Extract the [x, y] coordinate from the center of the cell holding the provided text.  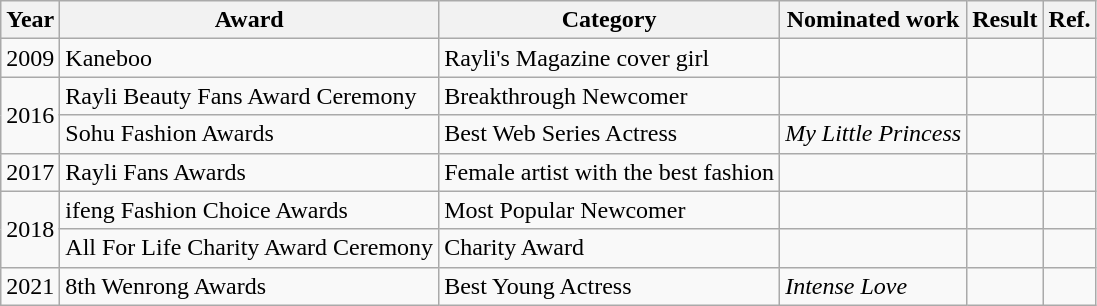
Best Web Series Actress [610, 134]
All For Life Charity Award Ceremony [250, 248]
Female artist with the best fashion [610, 172]
My Little Princess [874, 134]
Nominated work [874, 20]
Year [30, 20]
2017 [30, 172]
Sohu Fashion Awards [250, 134]
Charity Award [610, 248]
8th Wenrong Awards [250, 286]
Rayli Fans Awards [250, 172]
Result [1005, 20]
2021 [30, 286]
ifeng Fashion Choice Awards [250, 210]
2009 [30, 58]
Award [250, 20]
Kaneboo [250, 58]
Most Popular Newcomer [610, 210]
Category [610, 20]
2016 [30, 115]
2018 [30, 229]
Rayli's Magazine cover girl [610, 58]
Breakthrough Newcomer [610, 96]
Ref. [1070, 20]
Best Young Actress [610, 286]
Intense Love [874, 286]
Rayli Beauty Fans Award Ceremony [250, 96]
